Identify which cell holds the provided text, then report its [X, Y] central coordinate. 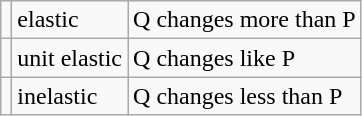
unit elastic [70, 58]
inelastic [70, 96]
Q changes like P [245, 58]
elastic [70, 20]
Q changes more than P [245, 20]
Q changes less than P [245, 96]
